Search for the cell housing the specified text and yield its [x, y] center coordinate. 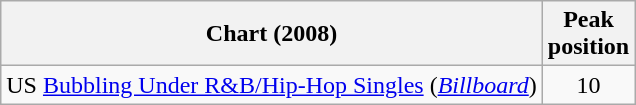
10 [588, 85]
Peakposition [588, 34]
US Bubbling Under R&B/Hip-Hop Singles (Billboard) [272, 85]
Chart (2008) [272, 34]
